Provide the (x, y) coordinate of the cell's center where the given text is located.  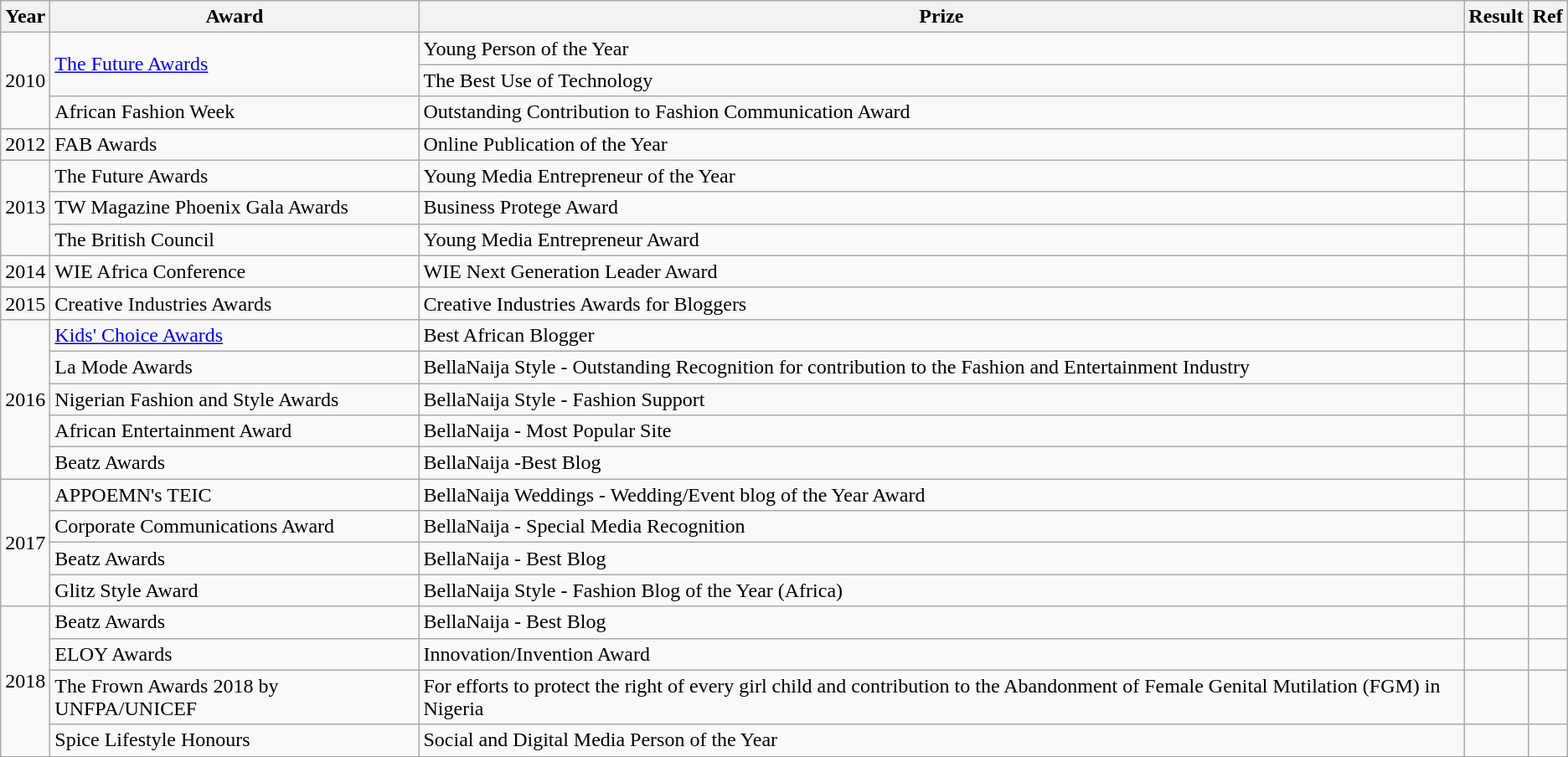
Prize (941, 17)
Corporate Communications Award (235, 527)
For efforts to protect the right of every girl child and contribution to the Abandonment of Female Genital Mutilation (FGM) in Nigeria (941, 697)
Year (25, 17)
BellaNaija - Special Media Recognition (941, 527)
Young Media Entrepreneur of the Year (941, 176)
BellaNaija Style - Fashion Blog of the Year (Africa) (941, 590)
2013 (25, 208)
APPOEMN's TEIC (235, 495)
2016 (25, 399)
Best African Blogger (941, 335)
Innovation/Invention Award (941, 654)
Creative Industries Awards (235, 303)
Kids' Choice Awards (235, 335)
Online Publication of the Year (941, 144)
African Entertainment Award (235, 431)
Business Protege Award (941, 208)
Social and Digital Media Person of the Year (941, 740)
2010 (25, 80)
TW Magazine Phoenix Gala Awards (235, 208)
Creative Industries Awards for Bloggers (941, 303)
Outstanding Contribution to Fashion Communication Award (941, 112)
2014 (25, 271)
The Best Use of Technology (941, 80)
The British Council (235, 239)
FAB Awards (235, 144)
Spice Lifestyle Honours (235, 740)
Young Media Entrepreneur Award (941, 239)
2018 (25, 682)
BellaNaija Style - Outstanding Recognition for contribution to the Fashion and Entertainment Industry (941, 367)
Ref (1548, 17)
BellaNaija -Best Blog (941, 463)
2012 (25, 144)
WIE Africa Conference (235, 271)
Glitz Style Award (235, 590)
ELOY Awards (235, 654)
Young Person of the Year (941, 49)
WIE Next Generation Leader Award (941, 271)
African Fashion Week (235, 112)
Nigerian Fashion and Style Awards (235, 399)
BellaNaija Weddings - Wedding/Event blog of the Year Award (941, 495)
La Mode Awards (235, 367)
BellaNaija - Most Popular Site (941, 431)
The Frown Awards 2018 by UNFPA/UNICEF (235, 697)
Award (235, 17)
2015 (25, 303)
BellaNaija Style - Fashion Support (941, 399)
2017 (25, 543)
Result (1496, 17)
